Search for the cell housing the specified text and yield its [X, Y] center coordinate. 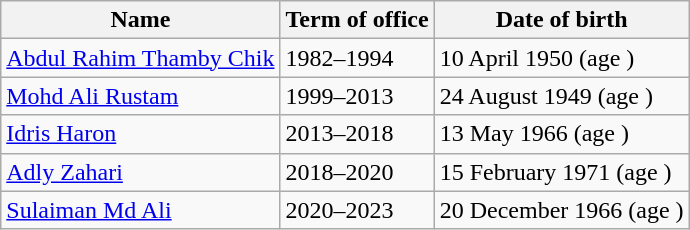
Abdul Rahim Thamby Chik [140, 58]
20 December 1966 (age ) [562, 210]
Adly Zahari [140, 172]
10 April 1950 (age ) [562, 58]
13 May 1966 (age ) [562, 134]
15 February 1971 (age ) [562, 172]
2013–2018 [357, 134]
24 August 1949 (age ) [562, 96]
Date of birth [562, 20]
1999–2013 [357, 96]
2018–2020 [357, 172]
Sulaiman Md Ali [140, 210]
1982–1994 [357, 58]
Term of office [357, 20]
2020–2023 [357, 210]
Name [140, 20]
Idris Haron [140, 134]
Mohd Ali Rustam [140, 96]
